Find where the given text appears and provide that cell's center as (X, Y) coordinate. 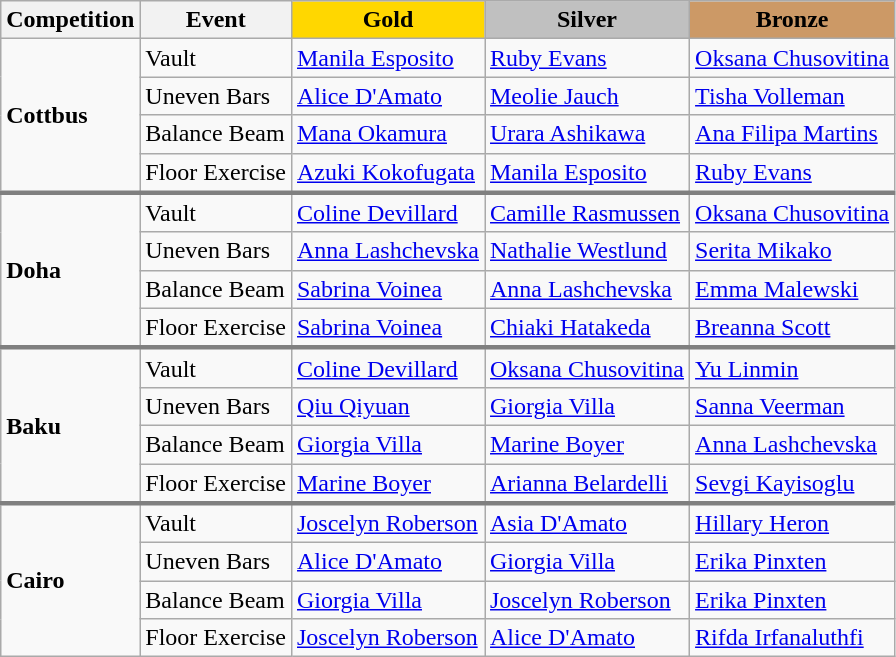
Breanna Scott (792, 328)
Cottbus (70, 116)
Azuki Kokofugata (388, 173)
Urara Ashikawa (586, 134)
Hillary Heron (792, 523)
Meolie Jauch (586, 96)
Bronze (792, 20)
Asia D'Amato (586, 523)
Rifda Irfanaluthfi (792, 638)
Camille Rasmussen (586, 213)
Event (216, 20)
Emma Malewski (792, 289)
Ana Filipa Martins (792, 134)
Gold (388, 20)
Tisha Volleman (792, 96)
Arianna Belardelli (586, 484)
Sevgi Kayisoglu (792, 484)
Nathalie Westlund (586, 251)
Sanna Veerman (792, 406)
Cairo (70, 580)
Qiu Qiyuan (388, 406)
Doha (70, 270)
Competition (70, 20)
Baku (70, 426)
Serita Mikako (792, 251)
Silver (586, 20)
Mana Okamura (388, 134)
Yu Linmin (792, 368)
Chiaki Hatakeda (586, 328)
